Capture the cell that displays the provided text and extract its (X, Y) central coordinate. 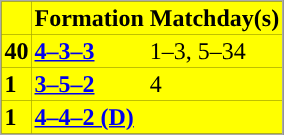
4–3–3 (90, 50)
Matchday(s) (214, 18)
40 (17, 50)
3–5–2 (90, 84)
Formation (90, 18)
4 (214, 84)
1–3, 5–34 (214, 50)
4–4–2 (D) (90, 116)
